For the text-containing cell, return its midpoint in [X, Y] coordinate format. 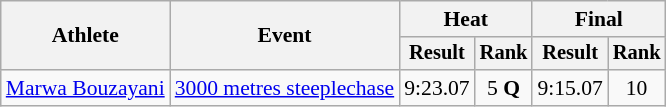
Event [285, 36]
10 [637, 88]
Final [598, 19]
9:15.07 [570, 88]
3000 metres steeplechase [285, 88]
Heat [466, 19]
Marwa Bouzayani [86, 88]
5 Q [504, 88]
9:23.07 [436, 88]
Athlete [86, 36]
